Output the [x, y] coordinate of the center of the cell containing the given text.  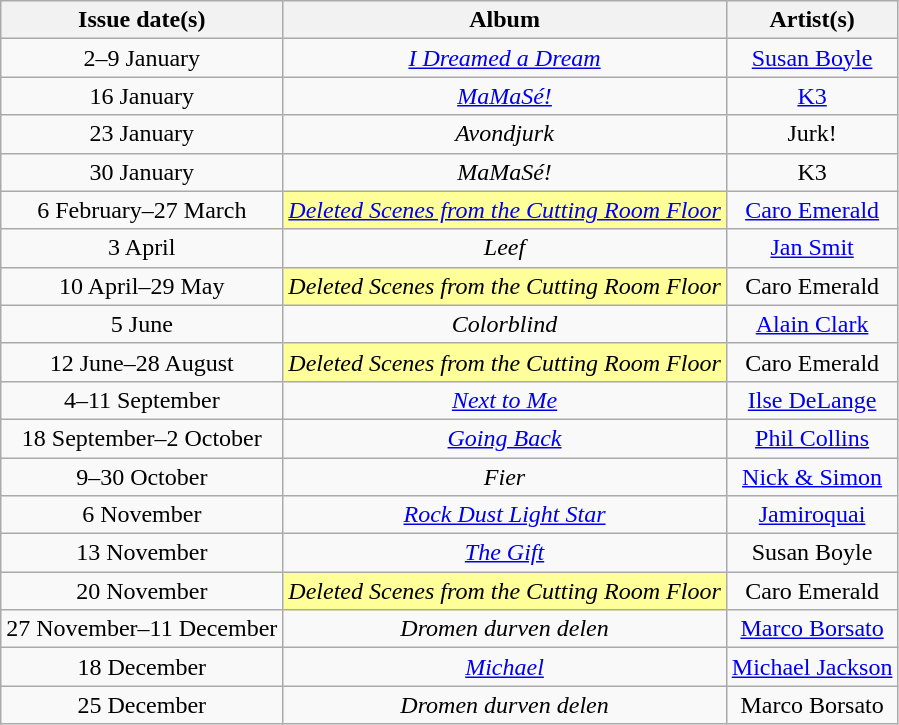
Jurk! [812, 134]
Album [504, 20]
18 September–2 October [142, 438]
27 November–11 December [142, 629]
6 February–27 March [142, 210]
Fier [504, 477]
3 April [142, 248]
Avondjurk [504, 134]
30 January [142, 172]
23 January [142, 134]
Jamiroquai [812, 515]
Alain Clark [812, 324]
I Dreamed a Dream [504, 58]
The Gift [504, 553]
18 December [142, 667]
6 November [142, 515]
Leef [504, 248]
9–30 October [142, 477]
Next to Me [504, 400]
4–11 September [142, 400]
16 January [142, 96]
2–9 January [142, 58]
Michael [504, 667]
Artist(s) [812, 20]
Going Back [504, 438]
5 June [142, 324]
13 November [142, 553]
Issue date(s) [142, 20]
Michael Jackson [812, 667]
Jan Smit [812, 248]
Colorblind [504, 324]
12 June–28 August [142, 362]
Ilse DeLange [812, 400]
Phil Collins [812, 438]
25 December [142, 705]
Nick & Simon [812, 477]
10 April–29 May [142, 286]
20 November [142, 591]
Rock Dust Light Star [504, 515]
